Identify which cell holds the provided text, then report its (x, y) central coordinate. 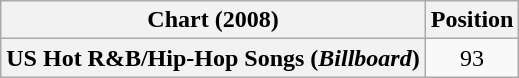
Chart (2008) (213, 20)
Position (472, 20)
US Hot R&B/Hip-Hop Songs (Billboard) (213, 58)
93 (472, 58)
